From the cell containing the given text, extract its center point as (x, y) coordinate. 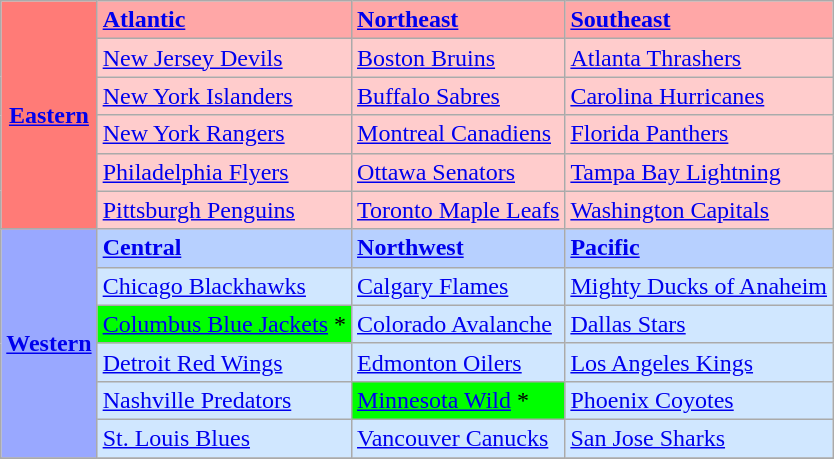
San Jose Sharks (699, 438)
Florida Panthers (699, 134)
Central (224, 248)
Ottawa Senators (458, 172)
Southeast (699, 20)
Boston Bruins (458, 58)
New York Rangers (224, 134)
Washington Capitals (699, 210)
Northeast (458, 20)
Calgary Flames (458, 286)
Nashville Predators (224, 400)
Edmonton Oilers (458, 362)
Dallas Stars (699, 324)
Atlantic (224, 20)
Pittsburgh Penguins (224, 210)
Montreal Canadiens (458, 134)
Atlanta Thrashers (699, 58)
Mighty Ducks of Anaheim (699, 286)
New York Islanders (224, 96)
New Jersey Devils (224, 58)
Pacific (699, 248)
Detroit Red Wings (224, 362)
Philadelphia Flyers (224, 172)
Colorado Avalanche (458, 324)
St. Louis Blues (224, 438)
Vancouver Canucks (458, 438)
Columbus Blue Jackets * (224, 324)
Western (49, 343)
Buffalo Sabres (458, 96)
Carolina Hurricanes (699, 96)
Tampa Bay Lightning (699, 172)
Northwest (458, 248)
Los Angeles Kings (699, 362)
Phoenix Coyotes (699, 400)
Eastern (49, 115)
Minnesota Wild * (458, 400)
Toronto Maple Leafs (458, 210)
Chicago Blackhawks (224, 286)
